Pinpoint the cell where the given text exists, returning its [x, y] midpoint coordinate. 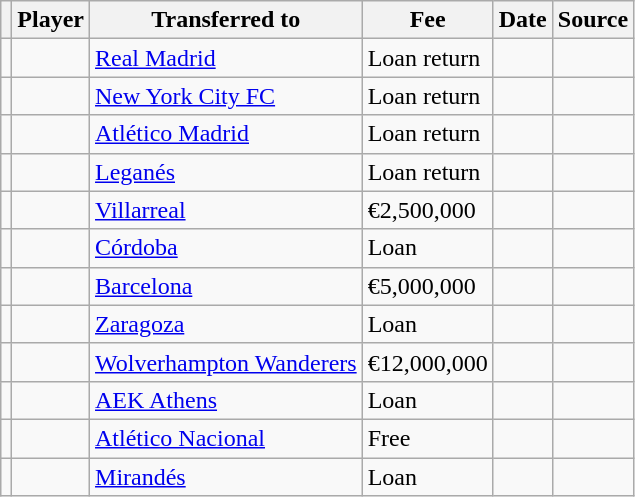
Player [51, 20]
€5,000,000 [428, 286]
Wolverhampton Wanderers [226, 362]
Leganés [226, 172]
Free [428, 438]
Zaragoza [226, 324]
Barcelona [226, 286]
New York City FC [226, 96]
Villarreal [226, 210]
Transferred to [226, 20]
Atlético Madrid [226, 134]
€12,000,000 [428, 362]
Date [522, 20]
Córdoba [226, 248]
Source [592, 20]
Real Madrid [226, 58]
Atlético Nacional [226, 438]
AEK Athens [226, 400]
Mirandés [226, 477]
Fee [428, 20]
€2,500,000 [428, 210]
